Search for the cell housing the specified text and yield its (X, Y) center coordinate. 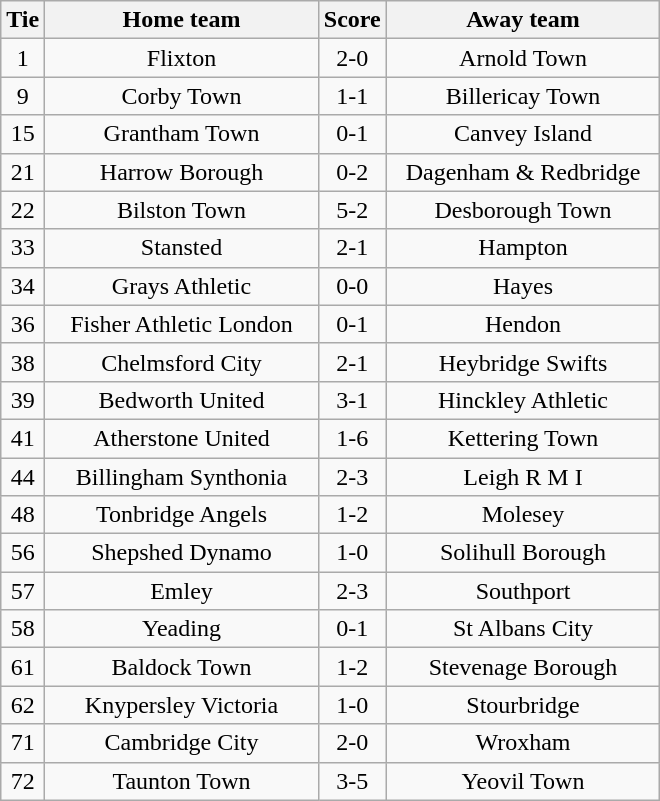
Desborough Town (523, 210)
Stansted (182, 248)
9 (23, 96)
Chelmsford City (182, 362)
Hinckley Athletic (523, 400)
62 (23, 705)
15 (23, 134)
Flixton (182, 58)
Shepshed Dynamo (182, 553)
Bilston Town (182, 210)
48 (23, 515)
0-2 (352, 172)
Harrow Borough (182, 172)
Canvey Island (523, 134)
Hampton (523, 248)
72 (23, 781)
Corby Town (182, 96)
Atherstone United (182, 438)
Grantham Town (182, 134)
Yeading (182, 629)
Taunton Town (182, 781)
1-6 (352, 438)
Bedworth United (182, 400)
3-5 (352, 781)
Grays Athletic (182, 286)
Billericay Town (523, 96)
Dagenham & Redbridge (523, 172)
57 (23, 591)
Hayes (523, 286)
Home team (182, 20)
Yeovil Town (523, 781)
41 (23, 438)
34 (23, 286)
Leigh R M I (523, 477)
Stevenage Borough (523, 667)
5-2 (352, 210)
22 (23, 210)
36 (23, 324)
39 (23, 400)
3-1 (352, 400)
Fisher Athletic London (182, 324)
0-0 (352, 286)
33 (23, 248)
71 (23, 743)
Solihull Borough (523, 553)
Emley (182, 591)
Hendon (523, 324)
Score (352, 20)
Cambridge City (182, 743)
1-1 (352, 96)
61 (23, 667)
St Albans City (523, 629)
Tie (23, 20)
38 (23, 362)
21 (23, 172)
Away team (523, 20)
1 (23, 58)
44 (23, 477)
Heybridge Swifts (523, 362)
Arnold Town (523, 58)
Molesey (523, 515)
Southport (523, 591)
Kettering Town (523, 438)
Billingham Synthonia (182, 477)
56 (23, 553)
Tonbridge Angels (182, 515)
Baldock Town (182, 667)
58 (23, 629)
Knypersley Victoria (182, 705)
Wroxham (523, 743)
Stourbridge (523, 705)
